Locate the cell with the specified text and output its [X, Y] center coordinate. 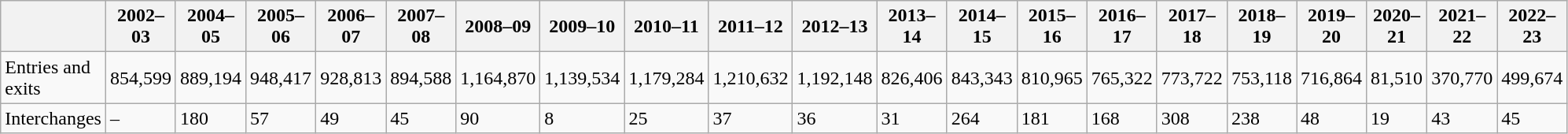
2004–05 [211, 27]
37 [750, 118]
2013–14 [912, 27]
894,588 [421, 77]
36 [835, 118]
948,417 [282, 77]
2021–22 [1463, 27]
90 [499, 118]
2010–11 [667, 27]
1,139,534 [582, 77]
716,864 [1332, 77]
1,210,632 [750, 77]
31 [912, 118]
2014–15 [981, 27]
2016–17 [1121, 27]
889,194 [211, 77]
753,118 [1261, 77]
2015–16 [1052, 27]
2012–13 [835, 27]
2009–10 [582, 27]
765,322 [1121, 77]
49 [351, 118]
928,813 [351, 77]
Entries and exits [53, 77]
2006–07 [351, 27]
370,770 [1463, 77]
826,406 [912, 77]
2011–12 [750, 27]
48 [1332, 118]
19 [1397, 118]
308 [1192, 118]
2019–20 [1332, 27]
180 [211, 118]
2005–06 [282, 27]
181 [1052, 118]
854,599 [140, 77]
2007–08 [421, 27]
2020–21 [1397, 27]
2018–19 [1261, 27]
168 [1121, 118]
1,179,284 [667, 77]
81,510 [1397, 77]
1,192,148 [835, 77]
499,674 [1532, 77]
843,343 [981, 77]
8 [582, 118]
Interchanges [53, 118]
2008–09 [499, 27]
– [140, 118]
264 [981, 118]
238 [1261, 118]
810,965 [1052, 77]
2002–03 [140, 27]
43 [1463, 118]
25 [667, 118]
2022–23 [1532, 27]
2017–18 [1192, 27]
1,164,870 [499, 77]
57 [282, 118]
773,722 [1192, 77]
